Output the [x, y] coordinate of the center of the cell containing the given text.  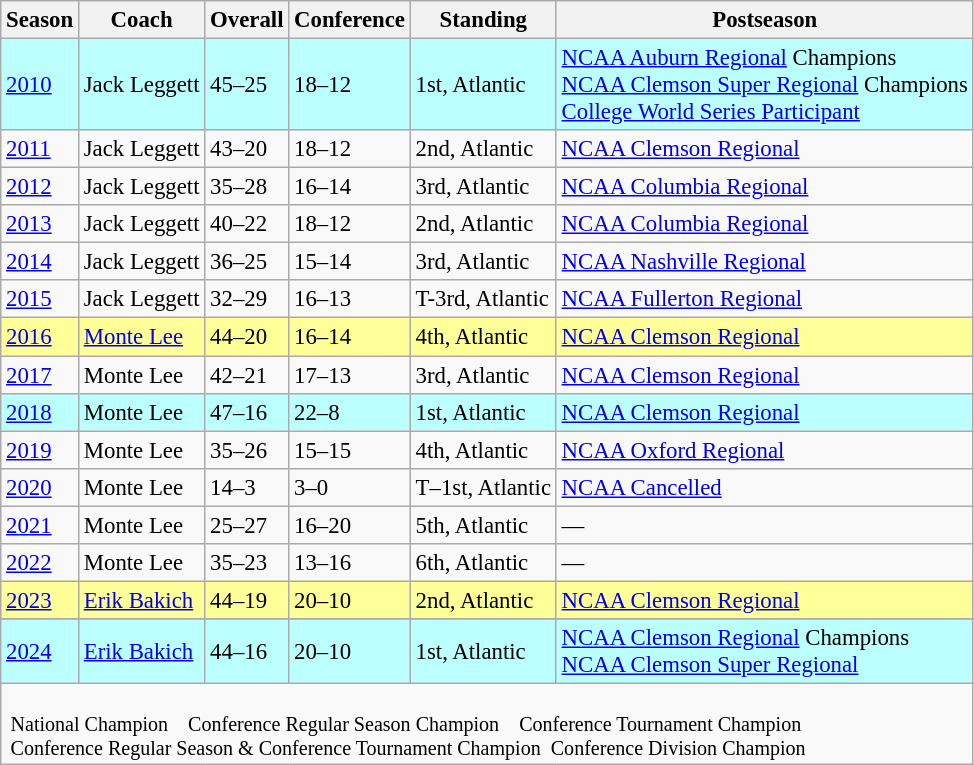
2024 [40, 652]
36–25 [247, 262]
2011 [40, 149]
15–15 [350, 450]
43–20 [247, 149]
T–1st, Atlantic [483, 487]
NCAA Oxford Regional [764, 450]
2021 [40, 525]
Standing [483, 20]
15–14 [350, 262]
47–16 [247, 412]
2014 [40, 262]
13–16 [350, 563]
2022 [40, 563]
Postseason [764, 20]
35–26 [247, 450]
17–13 [350, 375]
25–27 [247, 525]
44–19 [247, 600]
2012 [40, 187]
14–3 [247, 487]
40–22 [247, 224]
42–21 [247, 375]
NCAA Clemson Regional ChampionsNCAA Clemson Super Regional [764, 652]
2017 [40, 375]
35–28 [247, 187]
Coach [141, 20]
35–23 [247, 563]
6th, Atlantic [483, 563]
T-3rd, Atlantic [483, 299]
NCAA Cancelled [764, 487]
2019 [40, 450]
Overall [247, 20]
3–0 [350, 487]
44–16 [247, 652]
45–25 [247, 85]
22–8 [350, 412]
2013 [40, 224]
Season [40, 20]
16–20 [350, 525]
Conference [350, 20]
2023 [40, 600]
32–29 [247, 299]
NCAA Fullerton Regional [764, 299]
16–13 [350, 299]
2018 [40, 412]
2020 [40, 487]
2010 [40, 85]
5th, Atlantic [483, 525]
NCAA Nashville Regional [764, 262]
44–20 [247, 337]
NCAA Auburn Regional ChampionsNCAA Clemson Super Regional ChampionsCollege World Series Participant [764, 85]
2015 [40, 299]
2016 [40, 337]
